Output the (X, Y) coordinate of the center of the cell containing the given text.  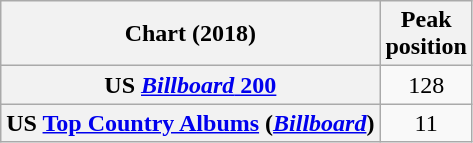
11 (426, 123)
128 (426, 85)
US Top Country Albums (Billboard) (190, 123)
Chart (2018) (190, 34)
US Billboard 200 (190, 85)
Peak position (426, 34)
